Determine the [x, y] coordinate at the center of the cell enclosing the given text.  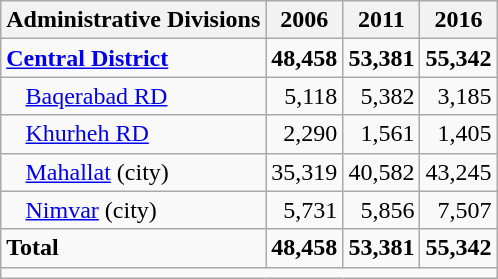
Nimvar (city) [134, 210]
5,118 [304, 96]
5,856 [382, 210]
35,319 [304, 172]
40,582 [382, 172]
Baqerabad RD [134, 96]
2,290 [304, 134]
1,405 [458, 134]
7,507 [458, 210]
Central District [134, 58]
5,382 [382, 96]
3,185 [458, 96]
Mahallat (city) [134, 172]
2016 [458, 20]
2011 [382, 20]
Khurheh RD [134, 134]
1,561 [382, 134]
43,245 [458, 172]
Total [134, 248]
Administrative Divisions [134, 20]
5,731 [304, 210]
2006 [304, 20]
